Output the (x, y) coordinate of the center of the cell containing the given text.  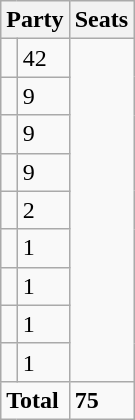
2 (43, 210)
Seats (101, 20)
Party (35, 20)
Total (35, 400)
42 (43, 58)
75 (101, 400)
